Return the [X, Y] coordinate for the center point of the cell that contains the specified text.  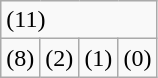
(0) [138, 58]
(8) [20, 58]
(11) [79, 20]
(2) [60, 58]
(1) [98, 58]
